Find where the given text appears and provide that cell's center as (X, Y) coordinate. 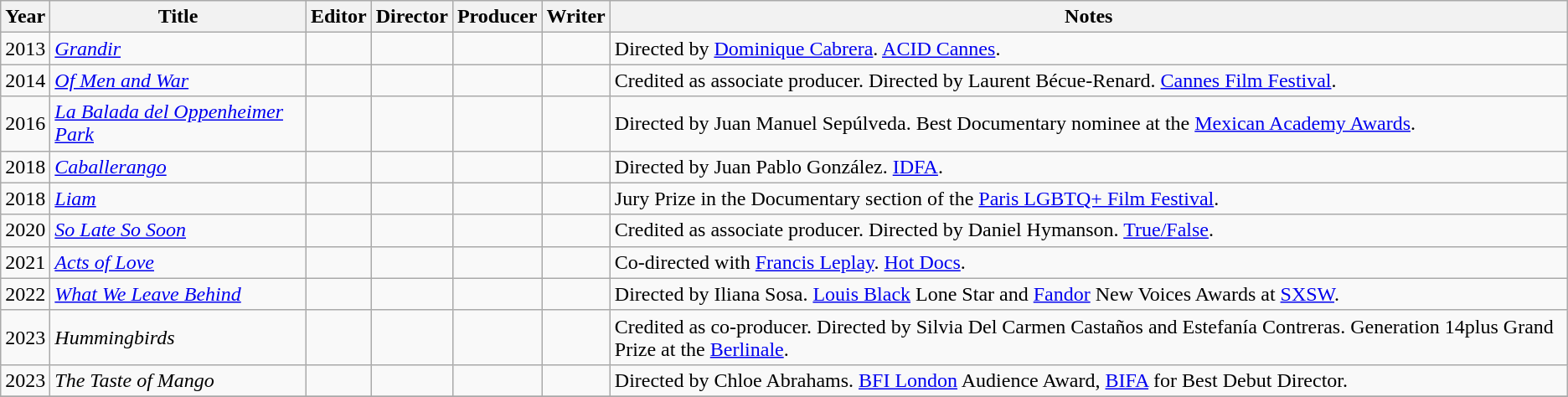
Grandir (178, 49)
Acts of Love (178, 262)
2021 (25, 262)
Directed by Iliana Sosa. Louis Black Lone Star and Fandor New Voices Awards at SXSW. (1089, 294)
Co-directed with Francis Leplay. Hot Docs. (1089, 262)
2022 (25, 294)
Liam (178, 198)
Notes (1089, 17)
Of Men and War (178, 80)
2013 (25, 49)
So Late So Soon (178, 230)
Directed by Juan Pablo González. IDFA. (1089, 167)
2014 (25, 80)
Producer (498, 17)
What We Leave Behind (178, 294)
Title (178, 17)
The Taste of Mango (178, 380)
Credited as associate producer. Directed by Laurent Bécue-Renard. Cannes Film Festival. (1089, 80)
Year (25, 17)
Director (412, 17)
Hummingbirds (178, 337)
2020 (25, 230)
Writer (576, 17)
Directed by Chloe Abrahams. BFI London Audience Award, BIFA for Best Debut Director. (1089, 380)
Credited as co-producer. Directed by Silvia Del Carmen Castaños and Estefanía Contreras. Generation 14plus Grand Prize at the Berlinale. (1089, 337)
Jury Prize in the Documentary section of the Paris LGBTQ+ Film Festival. (1089, 198)
La Balada del Oppenheimer Park (178, 124)
Editor (338, 17)
Caballerango (178, 167)
2016 (25, 124)
Credited as associate producer. Directed by Daniel Hymanson. True/False. (1089, 230)
Directed by Dominique Cabrera. ACID Cannes. (1089, 49)
Directed by Juan Manuel Sepúlveda. Best Documentary nominee at the Mexican Academy Awards. (1089, 124)
